Determine the (x, y) coordinate at the center of the cell enclosing the given text.  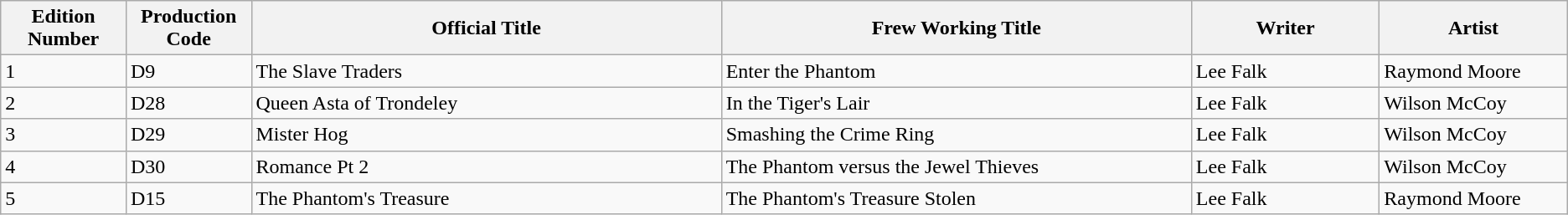
D9 (188, 71)
D28 (188, 103)
Official Title (486, 28)
4 (64, 166)
D15 (188, 198)
2 (64, 103)
Writer (1285, 28)
Enter the Phantom (957, 71)
In the Tiger's Lair (957, 103)
Edition Number (64, 28)
Artist (1473, 28)
Frew Working Title (957, 28)
Queen Asta of Trondeley (486, 103)
3 (64, 135)
The Slave Traders (486, 71)
D29 (188, 135)
D30 (188, 166)
5 (64, 198)
Production Code (188, 28)
The Phantom versus the Jewel Thieves (957, 166)
Romance Pt 2 (486, 166)
1 (64, 71)
Mister Hog (486, 135)
Smashing the Crime Ring (957, 135)
The Phantom's Treasure Stolen (957, 198)
The Phantom's Treasure (486, 198)
